Locate the cell with the specified text and output its (x, y) center coordinate. 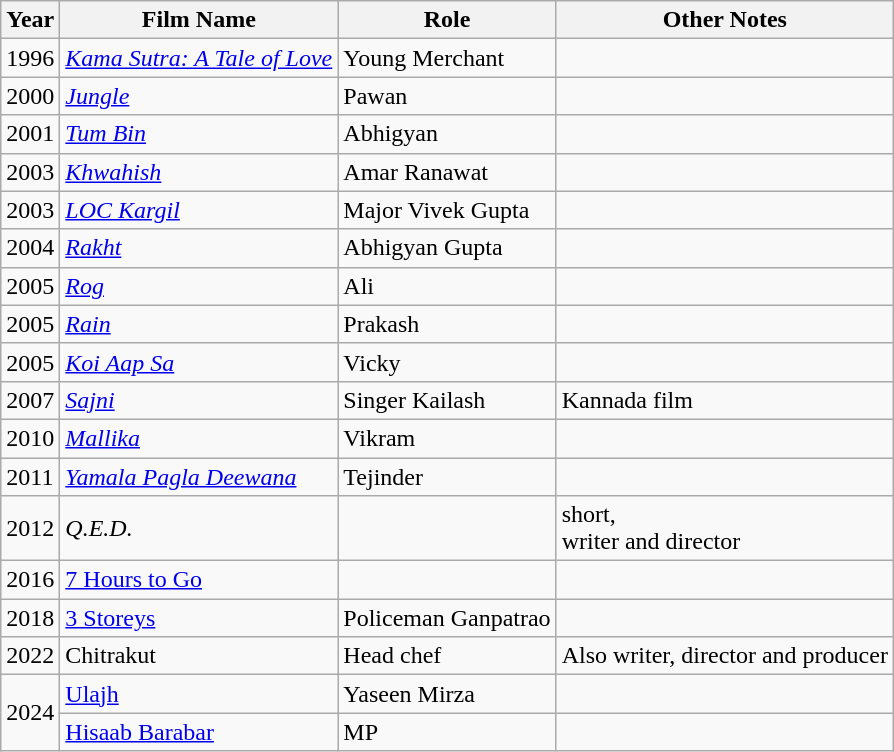
2000 (30, 96)
Tejinder (447, 477)
Sajni (199, 400)
MP (447, 732)
Prakash (447, 324)
Koi Aap Sa (199, 362)
Rakht (199, 248)
Vicky (447, 362)
Tum Bin (199, 134)
Role (447, 20)
2007 (30, 400)
Also writer, director and producer (724, 656)
Hisaab Barabar (199, 732)
short,writer and director (724, 528)
Q.E.D. (199, 528)
Rain (199, 324)
Kannada film (724, 400)
Chitrakut (199, 656)
Jungle (199, 96)
Kama Sutra: A Tale of Love (199, 58)
Young Merchant (447, 58)
Yaseen Mirza (447, 694)
LOC Kargil (199, 210)
Head chef (447, 656)
Other Notes (724, 20)
Yamala Pagla Deewana (199, 477)
7 Hours to Go (199, 580)
2011 (30, 477)
Abhigyan Gupta (447, 248)
2016 (30, 580)
Major Vivek Gupta (447, 210)
Pawan (447, 96)
Year (30, 20)
2022 (30, 656)
1996 (30, 58)
3 Storeys (199, 618)
Singer Kailash (447, 400)
Amar Ranawat (447, 172)
2012 (30, 528)
2024 (30, 713)
2018 (30, 618)
Ali (447, 286)
2004 (30, 248)
Ulajh (199, 694)
Film Name (199, 20)
Abhigyan (447, 134)
Mallika (199, 438)
Khwahish (199, 172)
Policeman Ganpatrao (447, 618)
2001 (30, 134)
Vikram (447, 438)
2010 (30, 438)
Rog (199, 286)
